Output the [x, y] coordinate of the center of the cell containing the given text.  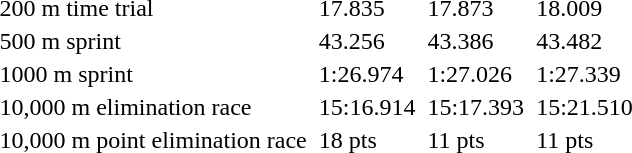
43.386 [476, 41]
43.256 [367, 41]
15:16.914 [367, 107]
1:26.974 [367, 74]
15:17.393 [476, 107]
1:27.026 [476, 74]
